Pinpoint the cell where the given text exists, returning its [X, Y] midpoint coordinate. 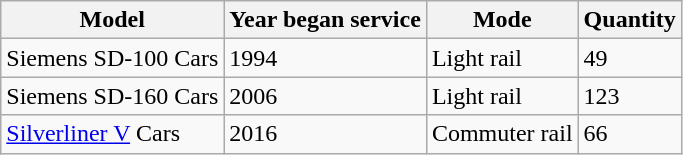
49 [630, 58]
Model [112, 20]
Quantity [630, 20]
123 [630, 96]
1994 [326, 58]
Mode [502, 20]
66 [630, 134]
Silverliner V Cars [112, 134]
2006 [326, 96]
2016 [326, 134]
Siemens SD-160 Cars [112, 96]
Commuter rail [502, 134]
Year began service [326, 20]
Siemens SD-100 Cars [112, 58]
